Identify which cell holds the provided text, then report its [x, y] central coordinate. 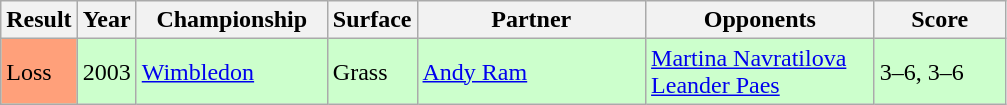
Martina Navratilova Leander Paes [760, 72]
Championship [232, 20]
Opponents [760, 20]
3–6, 3–6 [940, 72]
Partner [532, 20]
Loss [39, 72]
Score [940, 20]
Grass [372, 72]
Surface [372, 20]
2003 [106, 72]
Wimbledon [232, 72]
Year [106, 20]
Result [39, 20]
Andy Ram [532, 72]
